Determine the (X, Y) coordinate at the center of the cell enclosing the given text.  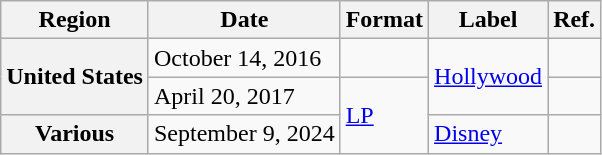
Hollywood (488, 77)
Date (244, 20)
United States (75, 77)
September 9, 2024 (244, 134)
April 20, 2017 (244, 96)
Disney (488, 134)
LP (384, 115)
Various (75, 134)
Format (384, 20)
October 14, 2016 (244, 58)
Region (75, 20)
Label (488, 20)
Ref. (574, 20)
